Search for the cell housing the specified text and yield its (X, Y) center coordinate. 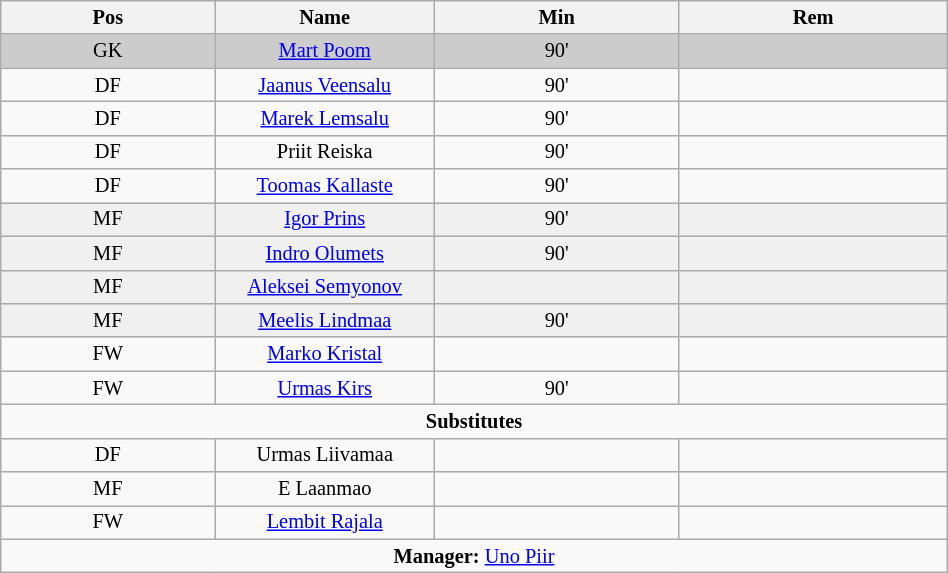
Name (325, 17)
Pos (108, 17)
GK (108, 51)
Min (557, 17)
Rem (813, 17)
Meelis Lindmaa (325, 320)
Marko Kristal (325, 354)
Toomas Kallaste (325, 186)
Lembit Rajala (325, 522)
Priit Reiska (325, 152)
Urmas Liivamaa (325, 455)
Marek Lemsalu (325, 118)
Mart Poom (325, 51)
Indro Olumets (325, 253)
Substitutes (474, 421)
Urmas Kirs (325, 388)
Igor Prins (325, 219)
Jaanus Veensalu (325, 85)
Aleksei Semyonov (325, 287)
Manager: Uno Piir (474, 556)
E Laanmao (325, 489)
